Determine the [X, Y] coordinate at the center of the cell enclosing the given text.  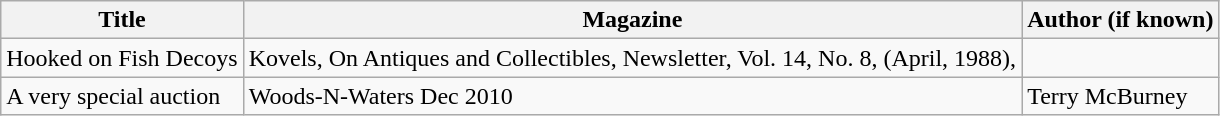
Magazine [632, 20]
Terry McBurney [1120, 96]
Hooked on Fish Decoys [122, 58]
Kovels, On Antiques and Collectibles, Newsletter, Vol. 14, No. 8, (April, 1988), [632, 58]
Woods-N-Waters Dec 2010 [632, 96]
Author (if known) [1120, 20]
A very special auction [122, 96]
Title [122, 20]
